Find where the given text appears and provide that cell's center as [X, Y] coordinate. 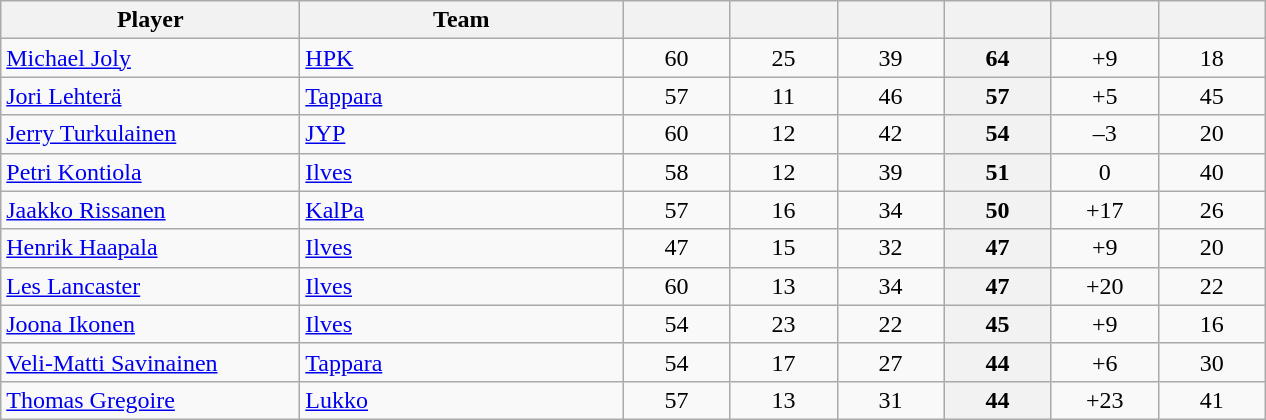
32 [890, 248]
23 [784, 324]
15 [784, 248]
Jaakko Rissanen [150, 210]
Team [462, 20]
51 [998, 172]
Jori Lehterä [150, 96]
Player [150, 20]
+6 [1104, 362]
0 [1104, 172]
42 [890, 134]
30 [1212, 362]
64 [998, 58]
Henrik Haapala [150, 248]
31 [890, 400]
+17 [1104, 210]
+5 [1104, 96]
Joona Ikonen [150, 324]
Veli-Matti Savinainen [150, 362]
Les Lancaster [150, 286]
11 [784, 96]
41 [1212, 400]
27 [890, 362]
17 [784, 362]
+23 [1104, 400]
25 [784, 58]
18 [1212, 58]
HPK [462, 58]
40 [1212, 172]
Jerry Turkulainen [150, 134]
KalPa [462, 210]
Thomas Gregoire [150, 400]
–3 [1104, 134]
+20 [1104, 286]
26 [1212, 210]
JYP [462, 134]
58 [676, 172]
46 [890, 96]
50 [998, 210]
Michael Joly [150, 58]
Lukko [462, 400]
Petri Kontiola [150, 172]
